Provide the [x, y] coordinate of the cell's center where the given text is located.  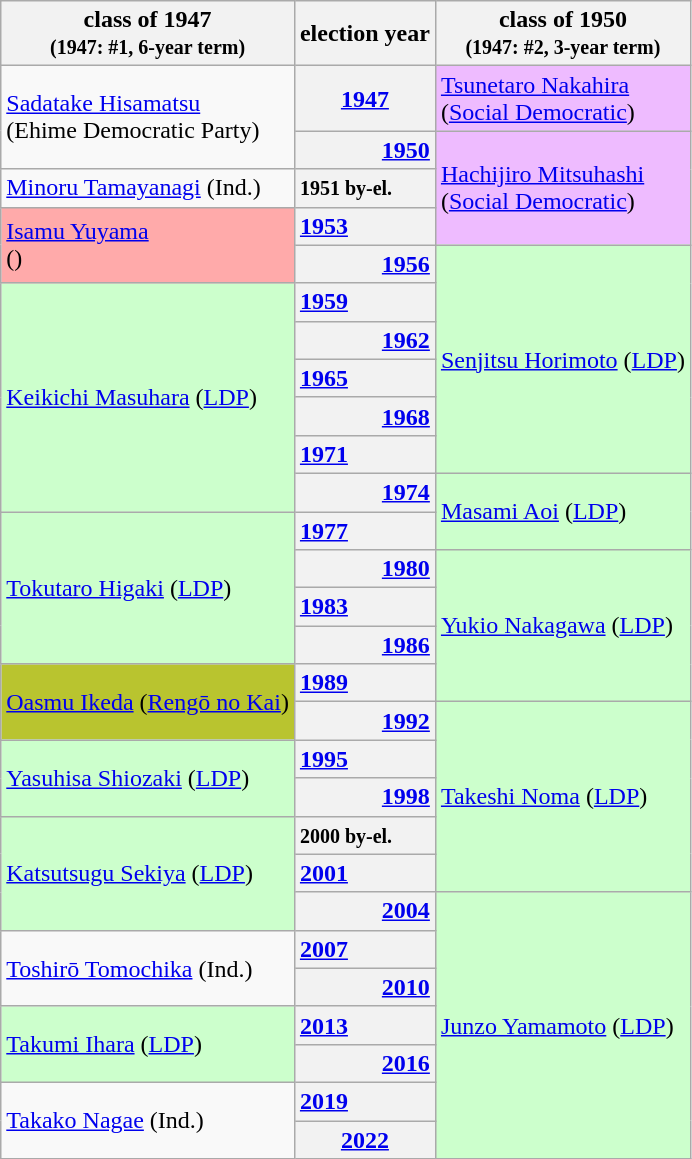
1977 [364, 531]
Yukio Nakagawa (LDP) [562, 626]
1968 [364, 416]
Takeshi Noma (LDP) [562, 797]
1950 [364, 150]
1983 [364, 607]
1965 [364, 378]
1971 [364, 454]
2013 [364, 1025]
Takako Nagae (Ind.) [148, 1120]
1980 [364, 569]
1998 [364, 797]
election year [364, 34]
Yasuhisa Shiozaki (LDP) [148, 778]
1986 [364, 645]
Minoru Tamayanagi (Ind.) [148, 188]
Junzo Yamamoto (LDP) [562, 1025]
1962 [364, 340]
1953 [364, 226]
2019 [364, 1101]
2007 [364, 949]
2010 [364, 987]
class of 1950 (1947: #2, 3-year term) [562, 34]
1947 [364, 98]
2016 [364, 1063]
Toshirō Tomochika (Ind.) [148, 968]
class of 1947 (1947: #1, 6-year term) [148, 34]
Isamu Yuyama() [148, 245]
1995 [364, 759]
Oasmu Ikeda (Rengō no Kai) [148, 702]
1992 [364, 721]
Keikichi Masuhara (LDP) [148, 397]
Takumi Ihara (LDP) [148, 1044]
2022 [364, 1139]
1951 by-el. [364, 188]
Tsunetaro Nakahira(Social Democratic) [562, 98]
2001 [364, 873]
Hachijiro Mitsuhashi(Social Democratic) [562, 188]
1959 [364, 302]
Masami Aoi (LDP) [562, 511]
Sadatake Hisamatsu(Ehime Democratic Party) [148, 118]
1956 [364, 264]
2000 by-el. [364, 835]
1989 [364, 683]
Katsutsugu Sekiya (LDP) [148, 873]
Senjitsu Horimoto (LDP) [562, 359]
Tokutaro Higaki (LDP) [148, 588]
2004 [364, 911]
1974 [364, 492]
